Identify which cell holds the provided text, then report its (X, Y) central coordinate. 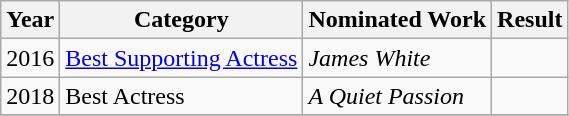
Nominated Work (398, 20)
Year (30, 20)
James White (398, 58)
Best Supporting Actress (182, 58)
Category (182, 20)
Best Actress (182, 96)
Result (530, 20)
A Quiet Passion (398, 96)
2018 (30, 96)
2016 (30, 58)
